Detect which cell encompasses the target text, then output its (x, y) center coordinate. 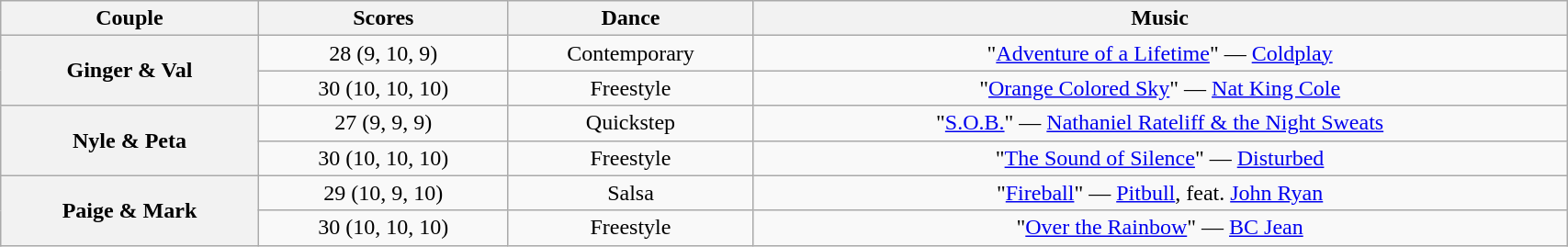
Music (1160, 18)
"The Sound of Silence" — Disturbed (1160, 158)
Contemporary (630, 53)
"Adventure of a Lifetime" — Coldplay (1160, 53)
"Orange Colored Sky" — Nat King Cole (1160, 88)
28 (9, 10, 9) (383, 53)
Scores (383, 18)
Couple (130, 18)
27 (9, 9, 9) (383, 123)
Salsa (630, 193)
29 (10, 9, 10) (383, 193)
Paige & Mark (130, 210)
Dance (630, 18)
Nyle & Peta (130, 140)
"S.O.B." — Nathaniel Rateliff & the Night Sweats (1160, 123)
Quickstep (630, 123)
Ginger & Val (130, 71)
"Over the Rainbow" — BC Jean (1160, 228)
"Fireball" — Pitbull, feat. John Ryan (1160, 193)
